Determine the (x, y) coordinate at the center of the cell enclosing the given text.  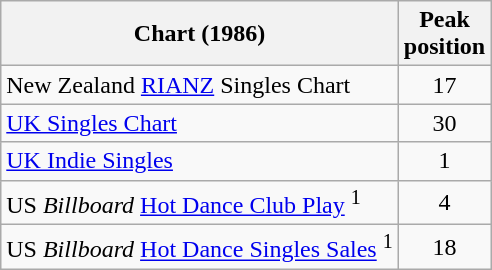
30 (444, 123)
17 (444, 85)
US Billboard Hot Dance Club Play 1 (200, 202)
18 (444, 248)
UK Singles Chart (200, 123)
Peakposition (444, 34)
US Billboard Hot Dance Singles Sales 1 (200, 248)
4 (444, 202)
Chart (1986) (200, 34)
UK Indie Singles (200, 161)
New Zealand RIANZ Singles Chart (200, 85)
1 (444, 161)
